Scan for the cell matching the given text and deliver its [x, y] coordinate at center. 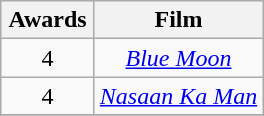
Blue Moon [178, 58]
Awards [48, 20]
Nasaan Ka Man [178, 96]
Film [178, 20]
